Extract the [x, y] coordinate from the center of the cell holding the provided text.  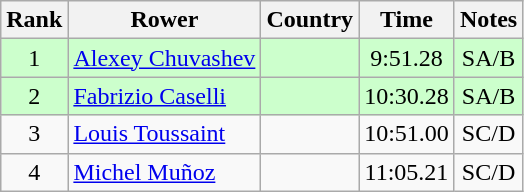
Fabrizio Caselli [164, 96]
Alexey Chuvashev [164, 58]
Louis Toussaint [164, 134]
Country [310, 20]
10:30.28 [407, 96]
2 [34, 96]
1 [34, 58]
Rower [164, 20]
Notes [488, 20]
Time [407, 20]
11:05.21 [407, 172]
3 [34, 134]
4 [34, 172]
9:51.28 [407, 58]
10:51.00 [407, 134]
Rank [34, 20]
Michel Muñoz [164, 172]
